From the cell containing the given text, extract its center point as (X, Y) coordinate. 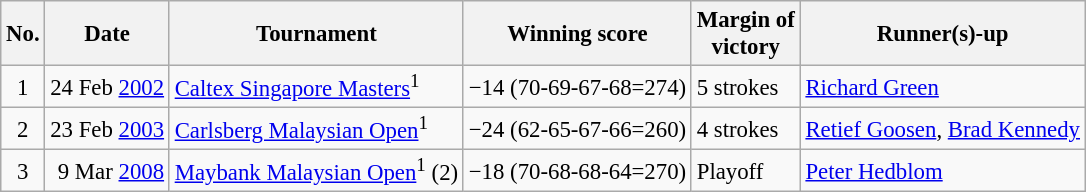
Runner(s)-up (942, 34)
Winning score (577, 34)
Peter Hedblom (942, 171)
Margin ofvictory (746, 34)
1 (23, 87)
Tournament (316, 34)
−14 (70-69-67-68=274) (577, 87)
9 Mar 2008 (107, 171)
24 Feb 2002 (107, 87)
No. (23, 34)
−18 (70-68-68-64=270) (577, 171)
Date (107, 34)
2 (23, 129)
Caltex Singapore Masters1 (316, 87)
5 strokes (746, 87)
23 Feb 2003 (107, 129)
−24 (62-65-67-66=260) (577, 129)
Richard Green (942, 87)
Carlsberg Malaysian Open1 (316, 129)
4 strokes (746, 129)
3 (23, 171)
Maybank Malaysian Open1 (2) (316, 171)
Playoff (746, 171)
Retief Goosen, Brad Kennedy (942, 129)
